Detect which cell encompasses the target text, then output its [X, Y] center coordinate. 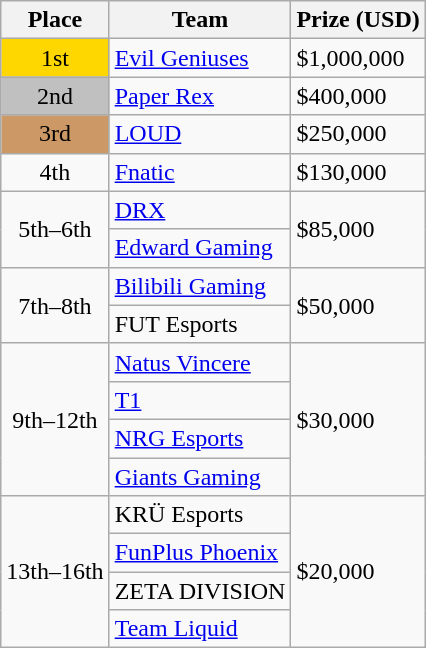
$85,000 [358, 229]
5th–6th [55, 229]
T1 [200, 400]
KRÜ Esports [200, 515]
Bilibili Gaming [200, 286]
Prize (USD) [358, 20]
$50,000 [358, 305]
Team Liquid [200, 629]
Fnatic [200, 172]
Team [200, 20]
Place [55, 20]
$30,000 [358, 419]
1st [55, 58]
3rd [55, 134]
$1,000,000 [358, 58]
4th [55, 172]
$250,000 [358, 134]
FUT Esports [200, 324]
2nd [55, 96]
7th–8th [55, 305]
NRG Esports [200, 438]
Paper Rex [200, 96]
9th–12th [55, 419]
LOUD [200, 134]
DRX [200, 210]
Evil Geniuses [200, 58]
Natus Vincere [200, 362]
$20,000 [358, 572]
$400,000 [358, 96]
13th–16th [55, 572]
$130,000 [358, 172]
Edward Gaming [200, 248]
Giants Gaming [200, 477]
FunPlus Phoenix [200, 553]
ZETA DIVISION [200, 591]
